Find where the given text appears and provide that cell's center as [x, y] coordinate. 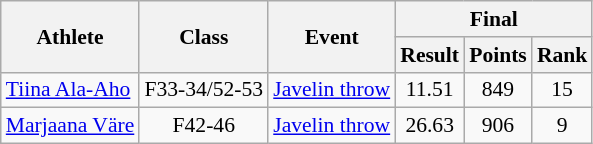
9 [562, 126]
Result [430, 55]
Event [332, 36]
11.51 [430, 90]
Athlete [70, 36]
Points [498, 55]
849 [498, 90]
Final [494, 19]
F42-46 [204, 126]
Tiina Ala-Aho [70, 90]
15 [562, 90]
Rank [562, 55]
F33-34/52-53 [204, 90]
26.63 [430, 126]
Class [204, 36]
906 [498, 126]
Marjaana Väre [70, 126]
